From the cell containing the given text, extract its center point as (x, y) coordinate. 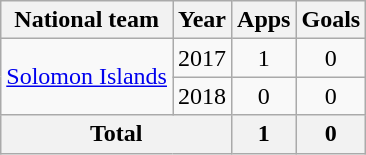
2018 (202, 96)
Solomon Islands (87, 77)
National team (87, 20)
Goals (331, 20)
Year (202, 20)
Apps (264, 20)
2017 (202, 58)
Total (116, 134)
